Provide the (x, y) coordinate of the cell's center where the given text is located.  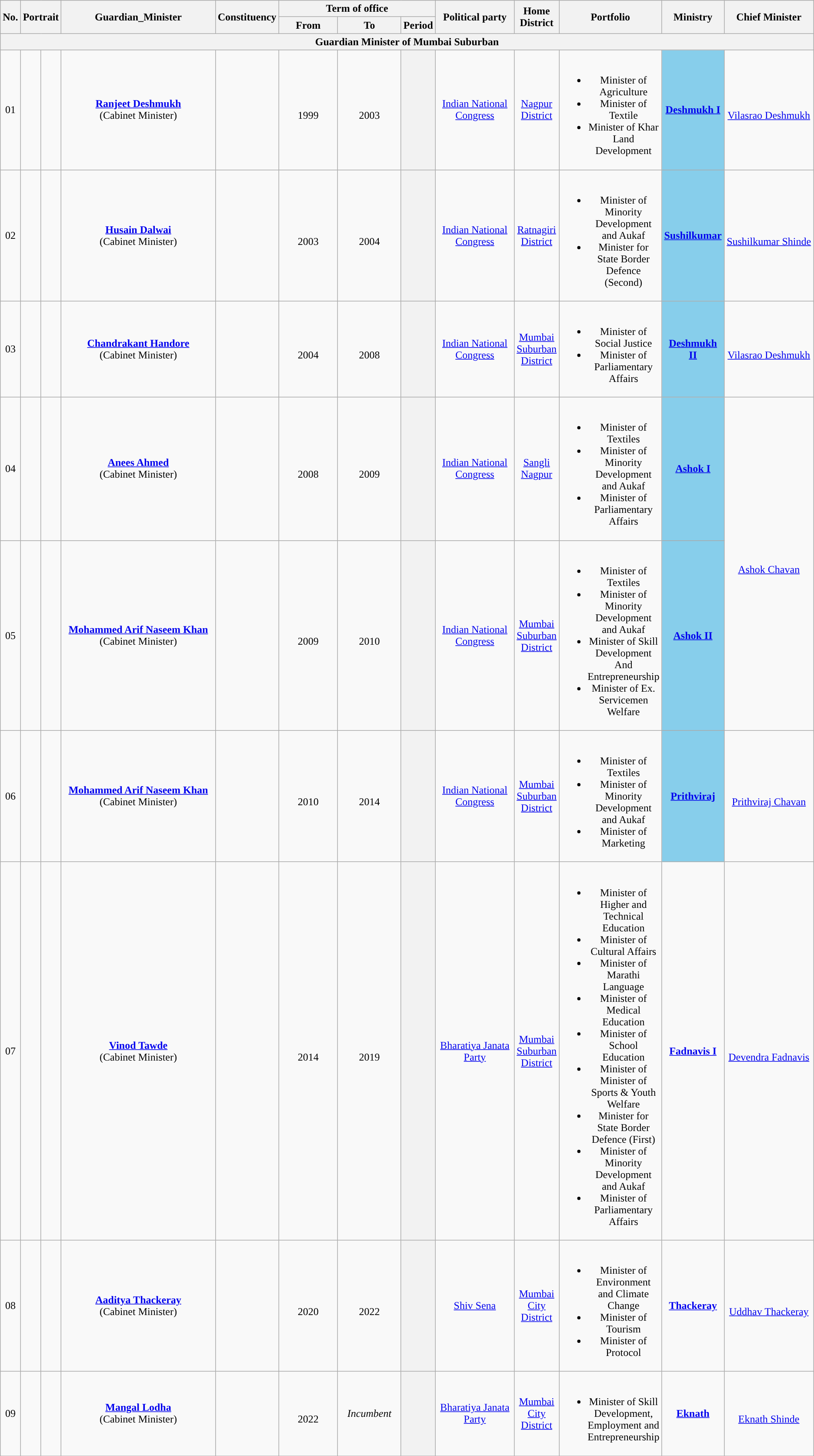
2019 (370, 1051)
1999 (308, 110)
Deshmukh I (693, 110)
Guardian Minister of Mumbai Suburban (407, 42)
Minister of AgricultureMinister of TextileMinister of Khar Land Development (610, 110)
Deshmukh II (693, 349)
Anees Ahmed (Cabinet Minister) (138, 469)
Minister of TextilesMinister of Minority Development and AukafMinister of Parliamentary Affairs (610, 469)
Sangli Nagpur (537, 469)
Eknath (693, 1413)
Minister of Skill Development, Employment and Entrepreneurship (610, 1413)
Ratnagiri District (537, 235)
Portrait (41, 17)
Prithviraj (693, 796)
2020 (308, 1305)
Chief Minister (769, 17)
Minister of TextilesMinister of Minority Development and AukafMinister of Marketing (610, 796)
07 (10, 1051)
Political party (475, 17)
Minister of Social JusticeMinister of Parliamentary Affairs (610, 349)
Term of office (357, 9)
Aaditya Thackeray (Cabinet Minister) (138, 1305)
Ministry (693, 17)
From (308, 25)
Nagpur District (537, 110)
Ashok Chavan (769, 564)
05 (10, 635)
Devendra Fadnavis (769, 1051)
Mangal Lodha (Cabinet Minister) (138, 1413)
Ranjeet Deshmukh (Cabinet Minister) (138, 110)
Ashok I (693, 469)
Vinod Tawde (Cabinet Minister) (138, 1051)
Shiv Sena (475, 1305)
09 (10, 1413)
02 (10, 235)
Uddhav Thackeray (769, 1305)
06 (10, 796)
Husain Dalwai (Cabinet Minister) (138, 235)
03 (10, 349)
Ashok II (693, 635)
No. (10, 17)
Thackeray (693, 1305)
Constituency (247, 17)
01 (10, 110)
Portfolio (610, 17)
04 (10, 469)
Minister of Environment and Climate ChangeMinister of TourismMinister of Protocol (610, 1305)
Home District (537, 17)
08 (10, 1305)
Sushilkumar (693, 235)
Minister of Minority Development and AukafMinister for State Border Defence (Second) (610, 235)
Prithviraj Chavan (769, 796)
Sushilkumar Shinde (769, 235)
Chandrakant Handore (Cabinet Minister) (138, 349)
Period (418, 25)
Guardian_Minister (138, 17)
Minister of TextilesMinister of Minority Development and AukafMinister of Skill Development And EntrepreneurshipMinister of Ex. Servicemen Welfare (610, 635)
To (370, 25)
Fadnavis I (693, 1051)
Incumbent (370, 1413)
Eknath Shinde (769, 1413)
